Detect which cell encompasses the target text, then output its [X, Y] center coordinate. 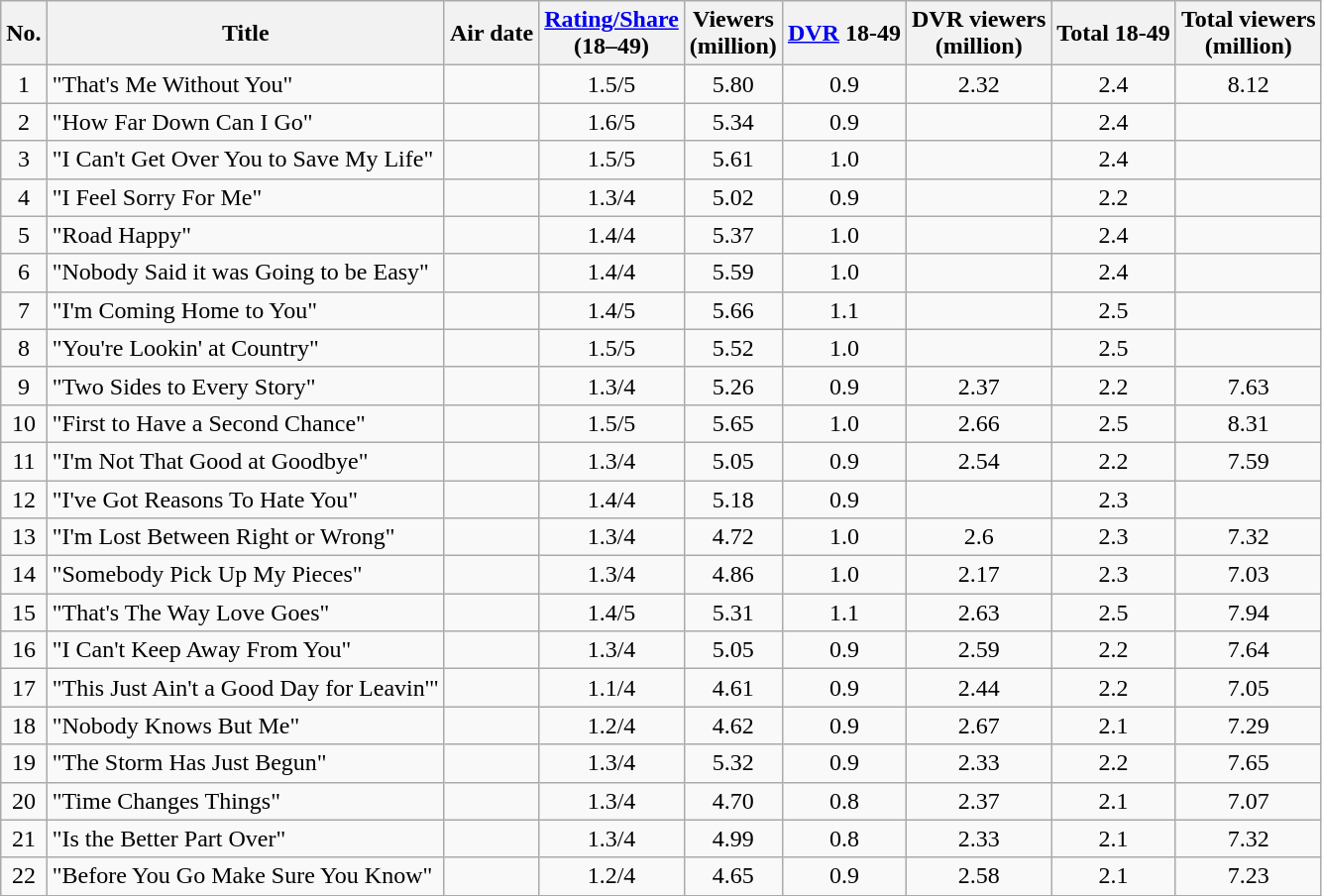
"The Storm Has Just Begun" [246, 763]
5.65 [733, 423]
Viewers(million) [733, 34]
2.66 [978, 423]
7.63 [1249, 386]
2.59 [978, 650]
5.18 [733, 499]
"Time Changes Things" [246, 801]
No. [24, 34]
9 [24, 386]
"Road Happy" [246, 235]
4 [24, 197]
5.34 [733, 122]
1.6/5 [612, 122]
4.99 [733, 839]
20 [24, 801]
5 [24, 235]
7.65 [1249, 763]
7.64 [1249, 650]
7.03 [1249, 575]
5.66 [733, 310]
2.44 [978, 688]
11 [24, 461]
4.61 [733, 688]
7.23 [1249, 876]
6 [24, 273]
5.61 [733, 160]
5.59 [733, 273]
5.52 [733, 348]
DVR viewers(million) [978, 34]
8 [24, 348]
3 [24, 160]
16 [24, 650]
15 [24, 613]
2.32 [978, 84]
"That's Me Without You" [246, 84]
7.59 [1249, 461]
Rating/Share(18–49) [612, 34]
"I'm Lost Between Right or Wrong" [246, 537]
1.1/4 [612, 688]
8.31 [1249, 423]
"I Can't Get Over You to Save My Life" [246, 160]
"First to Have a Second Chance" [246, 423]
"This Just Ain't a Good Day for Leavin'" [246, 688]
14 [24, 575]
7 [24, 310]
2.67 [978, 726]
"How Far Down Can I Go" [246, 122]
"Nobody Knows But Me" [246, 726]
"I'm Not That Good at Goodbye" [246, 461]
4.72 [733, 537]
7.94 [1249, 613]
5.37 [733, 235]
"You're Lookin' at Country" [246, 348]
Total viewers(million) [1249, 34]
Title [246, 34]
5.31 [733, 613]
"I'm Coming Home to You" [246, 310]
"Somebody Pick Up My Pieces" [246, 575]
"I Feel Sorry For Me" [246, 197]
12 [24, 499]
2 [24, 122]
5.26 [733, 386]
Air date [492, 34]
2.63 [978, 613]
7.05 [1249, 688]
2.17 [978, 575]
"I Can't Keep Away From You" [246, 650]
4.65 [733, 876]
10 [24, 423]
DVR 18-49 [844, 34]
"Before You Go Make Sure You Know" [246, 876]
Total 18-49 [1114, 34]
19 [24, 763]
1 [24, 84]
2.58 [978, 876]
21 [24, 839]
2.54 [978, 461]
"Is the Better Part Over" [246, 839]
4.86 [733, 575]
5.02 [733, 197]
"That's The Way Love Goes" [246, 613]
5.32 [733, 763]
2.6 [978, 537]
22 [24, 876]
4.70 [733, 801]
"Two Sides to Every Story" [246, 386]
5.80 [733, 84]
18 [24, 726]
"I've Got Reasons To Hate You" [246, 499]
8.12 [1249, 84]
13 [24, 537]
4.62 [733, 726]
"Nobody Said it was Going to be Easy" [246, 273]
17 [24, 688]
7.29 [1249, 726]
7.07 [1249, 801]
